Return [x, y] of the center of cell containing provided text 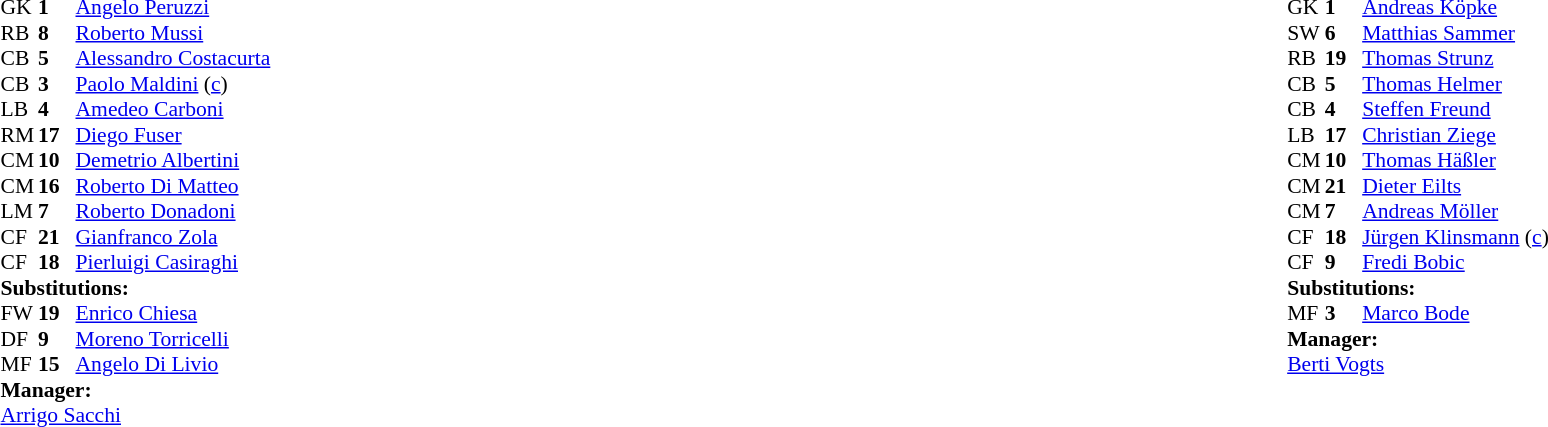
Amedeo Carboni [174, 109]
Diego Fuser [174, 135]
LM [19, 211]
Demetrio Albertini [174, 161]
Alessandro Costacurta [174, 59]
FW [19, 313]
6 [1344, 33]
Roberto Di Matteo [174, 186]
Gianfranco Zola [174, 237]
Moreno Torricelli [174, 339]
Pierluigi Casiraghi [174, 263]
Angelo Di Livio [174, 365]
Paolo Maldini (c) [174, 84]
SW [1306, 33]
Manager: [135, 390]
15 [57, 365]
Substitutions: [135, 288]
Roberto Mussi [174, 33]
RM [19, 135]
DF [19, 339]
16 [57, 186]
Roberto Donadoni [174, 211]
8 [57, 33]
Enrico Chiesa [174, 313]
